Determine the (x, y) coordinate at the center of the cell enclosing the given text.  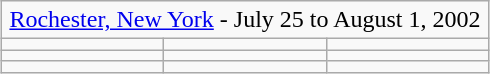
Rochester, New York - July 25 to August 1, 2002 (244, 20)
